Determine the [x, y] coordinate at the center of the cell enclosing the given text.  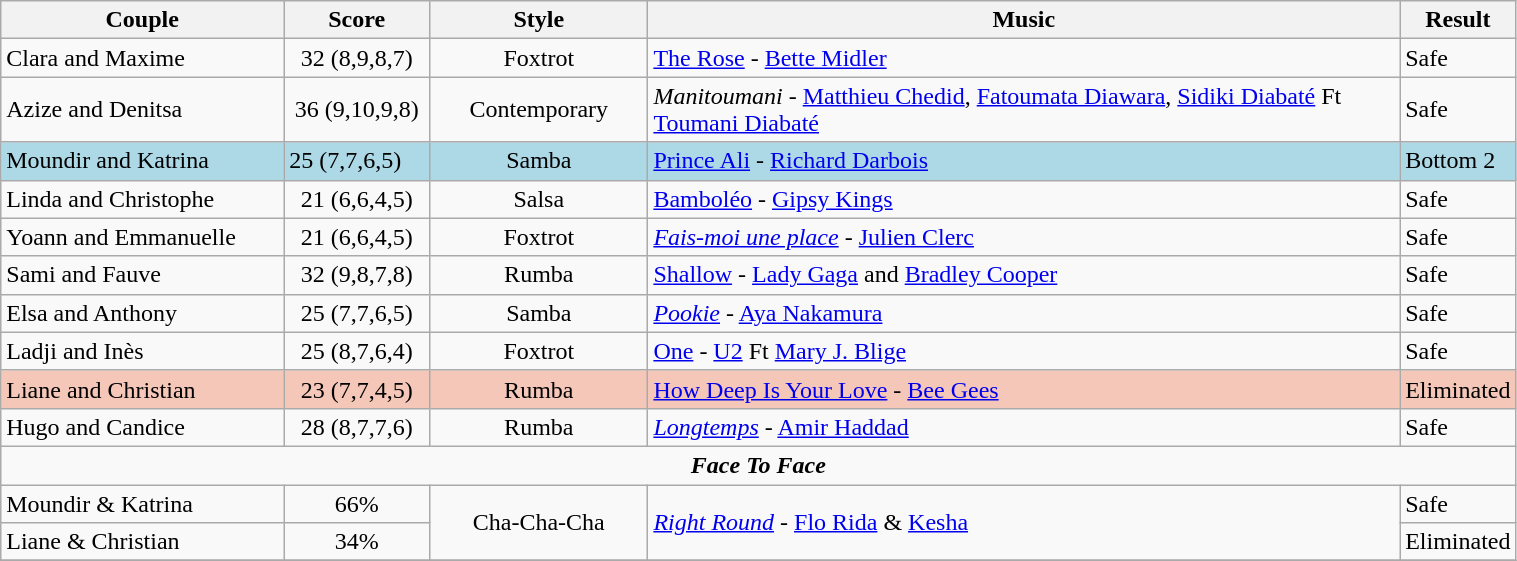
Yoann and Emmanuelle [142, 237]
28 (8,7,7,6) [357, 427]
Fais-moi une place - Julien Clerc [1024, 237]
Music [1024, 20]
Azize and Denitsa [142, 110]
Manitoumani - Matthieu Chedid, Fatoumata Diawara, Sidiki Diabaté Ft Toumani Diabaté [1024, 110]
Moundir & Katrina [142, 503]
Longtemps - Amir Haddad [1024, 427]
Contemporary [539, 110]
Prince Ali - Richard Darbois [1024, 161]
Clara and Maxime [142, 58]
The Rose - Bette Midler [1024, 58]
Sami and Fauve [142, 275]
25 (8,7,6,4) [357, 351]
Face To Face [758, 465]
Right Round - Flo Rida & Kesha [1024, 522]
Elsa and Anthony [142, 313]
Couple [142, 20]
Shallow - Lady Gaga and Bradley Cooper [1024, 275]
Bamboléo - Gipsy Kings [1024, 199]
Pookie - Aya Nakamura [1024, 313]
Style [539, 20]
Cha-Cha-Cha [539, 522]
23 (7,7,4,5) [357, 389]
Salsa [539, 199]
32 (8,9,8,7) [357, 58]
Score [357, 20]
32 (9,8,7,8) [357, 275]
36 (9,10,9,8) [357, 110]
Liane and Christian [142, 389]
How Deep Is Your Love - Bee Gees [1024, 389]
34% [357, 542]
Moundir and Katrina [142, 161]
Bottom 2 [1458, 161]
66% [357, 503]
Result [1458, 20]
One - U2 Ft Mary J. Blige [1024, 351]
Hugo and Candice [142, 427]
Linda and Christophe [142, 199]
Liane & Christian [142, 542]
Ladji and Inès [142, 351]
